Pinpoint the cell where the given text exists, returning its (x, y) midpoint coordinate. 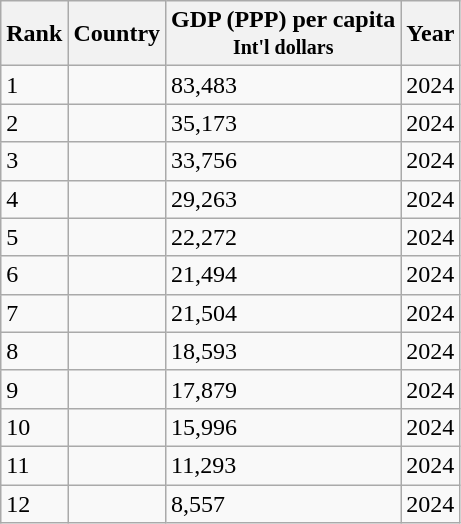
1 (34, 85)
7 (34, 313)
8,557 (284, 503)
4 (34, 199)
21,504 (284, 313)
Rank (34, 34)
22,272 (284, 237)
10 (34, 427)
18,593 (284, 351)
2 (34, 123)
8 (34, 351)
29,263 (284, 199)
21,494 (284, 275)
17,879 (284, 389)
11 (34, 465)
Country (117, 34)
12 (34, 503)
83,483 (284, 85)
11,293 (284, 465)
33,756 (284, 161)
15,996 (284, 427)
6 (34, 275)
5 (34, 237)
9 (34, 389)
Year (430, 34)
3 (34, 161)
35,173 (284, 123)
GDP (PPP) per capitaInt'l dollars (284, 34)
